Locate the cell with the specified text and output its [x, y] center coordinate. 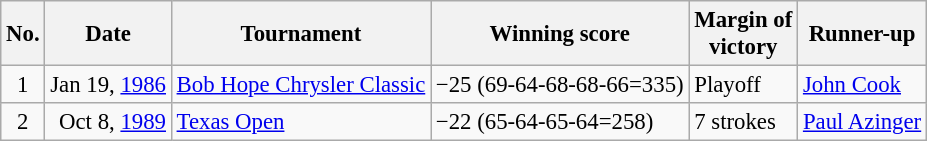
Jan 19, 1986 [108, 85]
−22 (65-64-65-64=258) [560, 122]
John Cook [862, 85]
Tournament [300, 34]
No. [23, 34]
Runner-up [862, 34]
1 [23, 85]
2 [23, 122]
7 strokes [744, 122]
−25 (69-64-68-68-66=335) [560, 85]
Winning score [560, 34]
Paul Azinger [862, 122]
Oct 8, 1989 [108, 122]
Margin ofvictory [744, 34]
Bob Hope Chrysler Classic [300, 85]
Texas Open [300, 122]
Date [108, 34]
Playoff [744, 85]
